Return the [x, y] coordinate for the center point of the cell that contains the specified text.  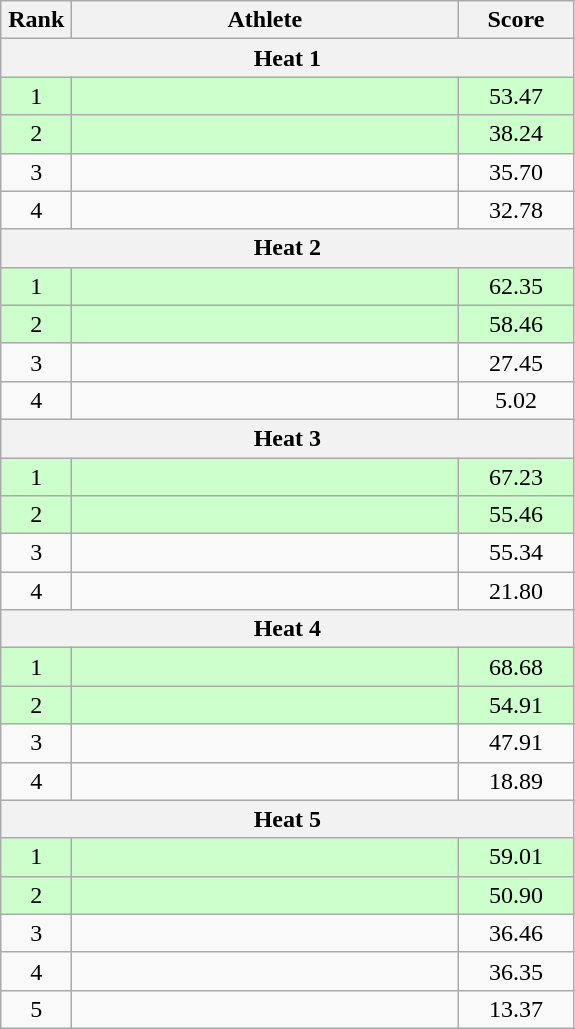
Score [516, 20]
59.01 [516, 857]
Athlete [265, 20]
5 [36, 1009]
Heat 4 [288, 629]
53.47 [516, 96]
Heat 5 [288, 819]
38.24 [516, 134]
35.70 [516, 172]
5.02 [516, 400]
55.46 [516, 515]
54.91 [516, 705]
62.35 [516, 286]
18.89 [516, 781]
58.46 [516, 324]
36.46 [516, 933]
32.78 [516, 210]
Heat 3 [288, 438]
Heat 2 [288, 248]
50.90 [516, 895]
36.35 [516, 971]
47.91 [516, 743]
55.34 [516, 553]
Heat 1 [288, 58]
27.45 [516, 362]
67.23 [516, 477]
13.37 [516, 1009]
68.68 [516, 667]
Rank [36, 20]
21.80 [516, 591]
